Locate the cell with the specified text and output its (x, y) center coordinate. 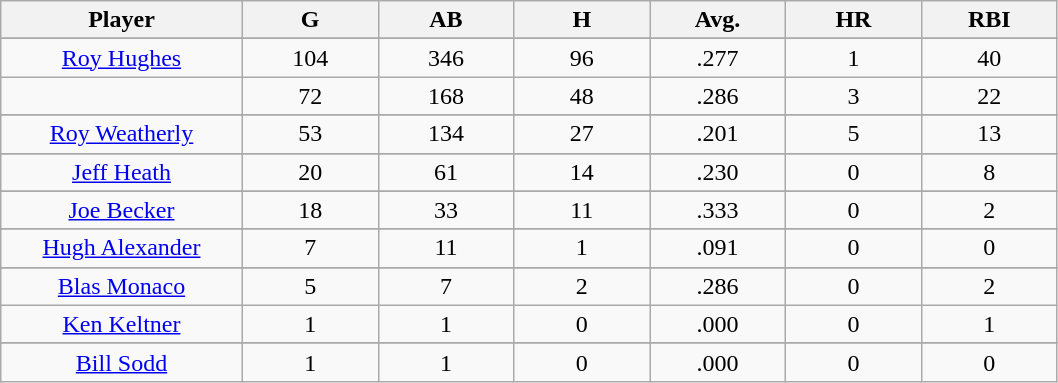
Joe Becker (122, 210)
96 (582, 58)
Avg. (718, 20)
20 (310, 172)
72 (310, 96)
HR (854, 20)
RBI (989, 20)
Player (122, 20)
G (310, 20)
.091 (718, 248)
134 (446, 134)
3 (854, 96)
AB (446, 20)
.333 (718, 210)
Roy Hughes (122, 58)
Ken Keltner (122, 324)
22 (989, 96)
.230 (718, 172)
27 (582, 134)
346 (446, 58)
61 (446, 172)
53 (310, 134)
40 (989, 58)
168 (446, 96)
.277 (718, 58)
13 (989, 134)
Blas Monaco (122, 286)
Roy Weatherly (122, 134)
8 (989, 172)
33 (446, 210)
Jeff Heath (122, 172)
104 (310, 58)
48 (582, 96)
14 (582, 172)
Hugh Alexander (122, 248)
18 (310, 210)
.201 (718, 134)
H (582, 20)
Bill Sodd (122, 362)
